Determine the (X, Y) coordinate at the center of the cell enclosing the given text.  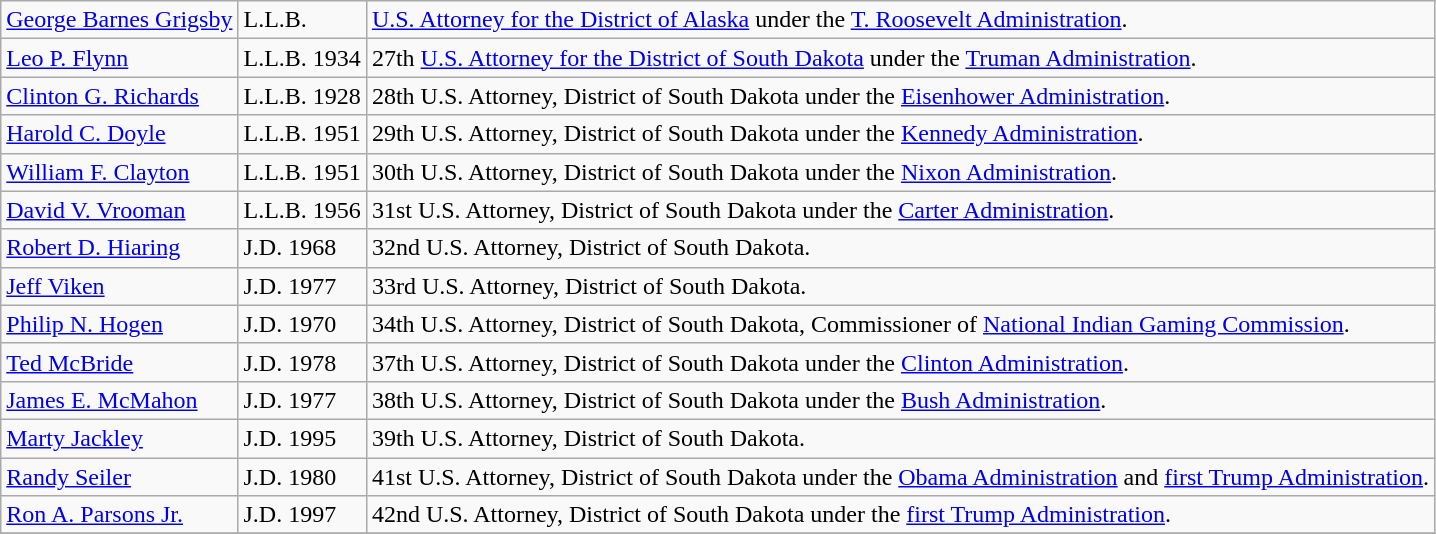
William F. Clayton (120, 172)
J.D. 1997 (302, 515)
L.L.B. 1956 (302, 210)
37th U.S. Attorney, District of South Dakota under the Clinton Administration. (900, 362)
34th U.S. Attorney, District of South Dakota, Commissioner of National Indian Gaming Commission. (900, 324)
J.D. 1970 (302, 324)
L.L.B. 1934 (302, 58)
David V. Vrooman (120, 210)
38th U.S. Attorney, District of South Dakota under the Bush Administration. (900, 400)
Jeff Viken (120, 286)
41st U.S. Attorney, District of South Dakota under the Obama Administration and first Trump Administration. (900, 477)
39th U.S. Attorney, District of South Dakota. (900, 438)
27th U.S. Attorney for the District of South Dakota under the Truman Administration. (900, 58)
33rd U.S. Attorney, District of South Dakota. (900, 286)
Randy Seiler (120, 477)
J.D. 1978 (302, 362)
L.L.B. 1928 (302, 96)
42nd U.S. Attorney, District of South Dakota under the first Trump Administration. (900, 515)
Harold C. Doyle (120, 134)
Robert D. Hiaring (120, 248)
James E. McMahon (120, 400)
U.S. Attorney for the District of Alaska under the T. Roosevelt Administration. (900, 20)
Leo P. Flynn (120, 58)
28th U.S. Attorney, District of South Dakota under the Eisenhower Administration. (900, 96)
Philip N. Hogen (120, 324)
Clinton G. Richards (120, 96)
29th U.S. Attorney, District of South Dakota under the Kennedy Administration. (900, 134)
Marty Jackley (120, 438)
J.D. 1980 (302, 477)
32nd U.S. Attorney, District of South Dakota. (900, 248)
31st U.S. Attorney, District of South Dakota under the Carter Administration. (900, 210)
Ron A. Parsons Jr. (120, 515)
George Barnes Grigsby (120, 20)
30th U.S. Attorney, District of South Dakota under the Nixon Administration. (900, 172)
L.L.B. (302, 20)
Ted McBride (120, 362)
J.D. 1995 (302, 438)
J.D. 1968 (302, 248)
